Return the [X, Y] coordinate for the center point of the cell that contains the specified text.  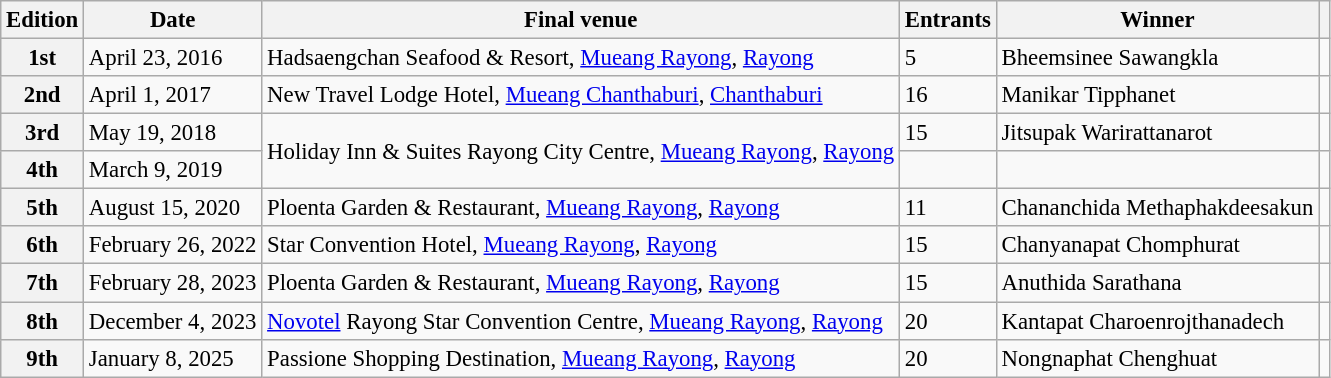
Chanyanapat Chomphurat [1157, 245]
Final venue [581, 20]
1st [42, 58]
7th [42, 283]
March 9, 2019 [173, 170]
April 23, 2016 [173, 58]
April 1, 2017 [173, 95]
Hadsaengchan Seafood & Resort, Mueang Rayong, Rayong [581, 58]
February 26, 2022 [173, 245]
9th [42, 358]
Novotel Rayong Star Convention Centre, Mueang Rayong, Rayong [581, 321]
Star Convention Hotel, Mueang Rayong, Rayong [581, 245]
Bheemsinee Sawangkla [1157, 58]
Date [173, 20]
February 28, 2023 [173, 283]
May 19, 2018 [173, 133]
4th [42, 170]
Chananchida Methaphakdeesakun [1157, 208]
January 8, 2025 [173, 358]
Edition [42, 20]
Entrants [948, 20]
Holiday Inn & Suites Rayong City Centre, Mueang Rayong, Rayong [581, 152]
New Travel Lodge Hotel, Mueang Chanthaburi, Chanthaburi [581, 95]
Anuthida Sarathana [1157, 283]
2nd [42, 95]
Winner [1157, 20]
5 [948, 58]
16 [948, 95]
6th [42, 245]
3rd [42, 133]
11 [948, 208]
Jitsupak Warirattanarot [1157, 133]
Passione Shopping Destination, Mueang Rayong, Rayong [581, 358]
Nongnaphat Chenghuat [1157, 358]
5th [42, 208]
Manikar Tipphanet [1157, 95]
8th [42, 321]
Kantapat Charoenrojthanadech [1157, 321]
August 15, 2020 [173, 208]
December 4, 2023 [173, 321]
